Extract the [x, y] coordinate from the center of the cell holding the provided text.  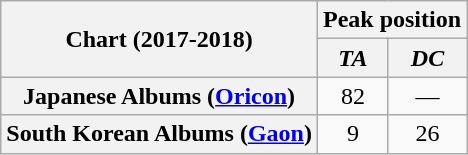
82 [352, 96]
— [427, 96]
9 [352, 134]
DC [427, 58]
Japanese Albums (Oricon) [160, 96]
South Korean Albums (Gaon) [160, 134]
Chart (2017-2018) [160, 39]
Peak position [392, 20]
26 [427, 134]
TA [352, 58]
